Scan for the cell matching the given text and deliver its [x, y] coordinate at center. 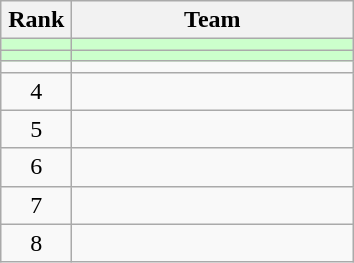
6 [36, 167]
8 [36, 243]
Rank [36, 20]
4 [36, 91]
Team [212, 20]
5 [36, 129]
7 [36, 205]
